Pinpoint the cell where the given text exists, returning its (x, y) midpoint coordinate. 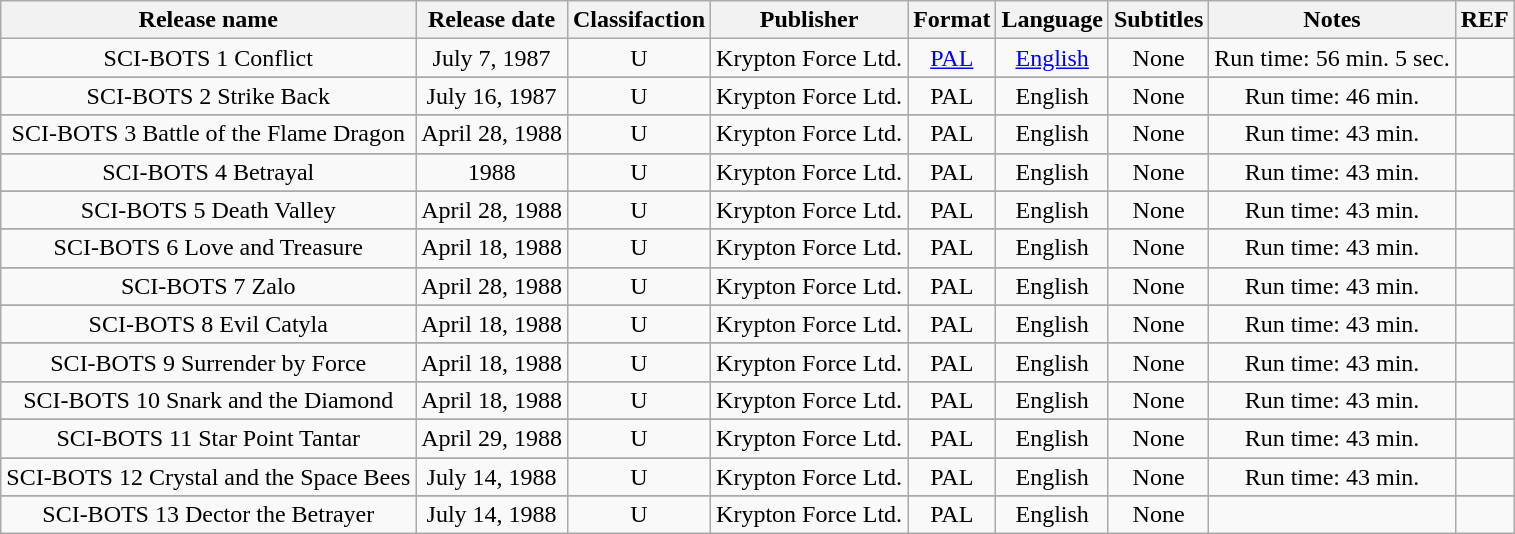
Format (952, 20)
SCI-BOTS 6 Love and Treasure (208, 248)
April 29, 1988 (492, 438)
Language (1052, 20)
July 16, 1987 (492, 96)
1988 (492, 172)
SCI-BOTS 3 Battle of the Flame Dragon (208, 134)
Run time: 56 min. 5 sec. (1332, 58)
Publisher (810, 20)
Classifaction (638, 20)
SCI-BOTS 1 Conflict (208, 58)
SCI-BOTS 12 Crystal and the Space Bees (208, 477)
SCI-BOTS 8 Evil Catyla (208, 324)
Notes (1332, 20)
SCI-BOTS 2 Strike Back (208, 96)
Subtitles (1158, 20)
Release name (208, 20)
SCI-BOTS 10 Snark and the Diamond (208, 400)
Release date (492, 20)
SCI-BOTS 11 Star Point Tantar (208, 438)
SCI-BOTS 7 Zalo (208, 286)
SCI-BOTS 4 Betrayal (208, 172)
July 7, 1987 (492, 58)
SCI-BOTS 5 Death Valley (208, 210)
Run time: 46 min. (1332, 96)
SCI-BOTS 9 Surrender by Force (208, 362)
REF (1484, 20)
SCI-BOTS 13 Dector the Betrayer (208, 515)
